Find where the given text appears and provide that cell's center as [x, y] coordinate. 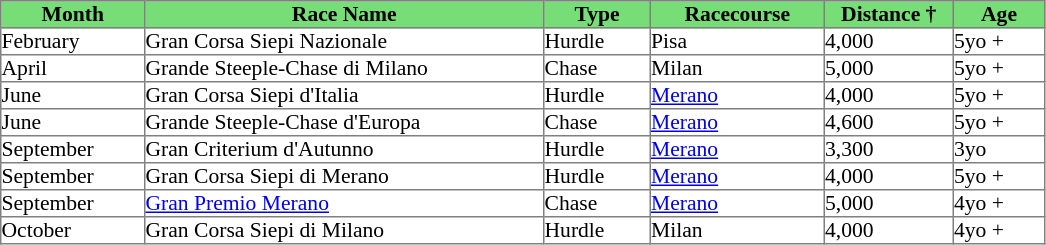
Grande Steeple-Chase di Milano [344, 68]
4,600 [888, 122]
Gran Criterium d'Autunno [344, 150]
Month [73, 14]
Race Name [344, 14]
Gran Corsa Siepi di Merano [344, 176]
Pisa [737, 42]
Gran Corsa Siepi Nazionale [344, 42]
3yo [999, 150]
Distance † [888, 14]
Age [999, 14]
Gran Corsa Siepi d'Italia [344, 96]
Gran Corsa Siepi di Milano [344, 230]
February [73, 42]
Gran Premio Merano [344, 204]
Type [597, 14]
October [73, 230]
April [73, 68]
3,300 [888, 150]
Grande Steeple-Chase d'Europa [344, 122]
Racecourse [737, 14]
